Provide the [X, Y] coordinate of the cell's center where the given text is located.  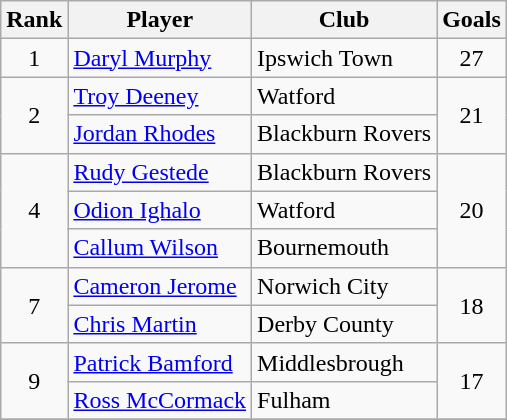
2 [34, 115]
Club [344, 20]
21 [472, 115]
Daryl Murphy [160, 58]
Ross McCormack [160, 400]
Callum Wilson [160, 248]
Player [160, 20]
Troy Deeney [160, 96]
Rank [34, 20]
Rudy Gestede [160, 172]
Odion Ighalo [160, 210]
Middlesbrough [344, 362]
Bournemouth [344, 248]
Chris Martin [160, 324]
1 [34, 58]
Cameron Jerome [160, 286]
Ipswich Town [344, 58]
Patrick Bamford [160, 362]
Fulham [344, 400]
Jordan Rhodes [160, 134]
Derby County [344, 324]
17 [472, 381]
Norwich City [344, 286]
20 [472, 210]
18 [472, 305]
9 [34, 381]
4 [34, 210]
27 [472, 58]
7 [34, 305]
Goals [472, 20]
